Return (X, Y) of the center of cell containing provided text 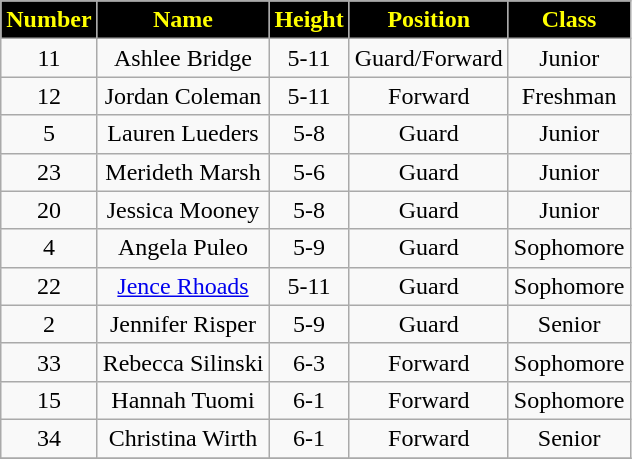
4 (49, 248)
Ashlee Bridge (183, 58)
Guard/Forward (428, 58)
5 (49, 134)
Angela Puleo (183, 248)
20 (49, 210)
Height (309, 20)
Hannah Tuomi (183, 400)
33 (49, 362)
Freshman (569, 96)
Class (569, 20)
Jence Rhoads (183, 286)
15 (49, 400)
2 (49, 324)
Jessica Mooney (183, 210)
Merideth Marsh (183, 172)
22 (49, 286)
12 (49, 96)
Jennifer Risper (183, 324)
34 (49, 438)
6-3 (309, 362)
11 (49, 58)
Name (183, 20)
Number (49, 20)
Christina Wirth (183, 438)
5-6 (309, 172)
Jordan Coleman (183, 96)
Rebecca Silinski (183, 362)
23 (49, 172)
Position (428, 20)
Lauren Lueders (183, 134)
